Extract the [X, Y] coordinate from the center of the cell holding the provided text.  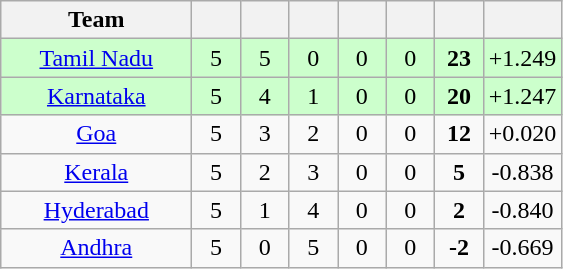
+0.020 [522, 134]
-2 [460, 248]
20 [460, 96]
23 [460, 58]
12 [460, 134]
Goa [96, 134]
Team [96, 20]
Andhra [96, 248]
Hyderabad [96, 210]
-0.838 [522, 172]
-0.840 [522, 210]
Tamil Nadu [96, 58]
Kerala [96, 172]
-0.669 [522, 248]
Karnataka [96, 96]
+1.249 [522, 58]
+1.247 [522, 96]
